Output the [x, y] coordinate of the center of the cell containing the given text.  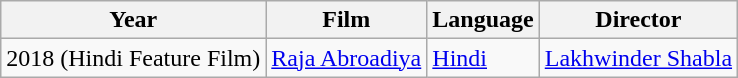
Year [134, 20]
Hindi [483, 58]
2018 (Hindi Feature Film) [134, 58]
Raja Abroadiya [346, 58]
Director [638, 20]
Lakhwinder Shabla [638, 58]
Language [483, 20]
Film [346, 20]
